Pinpoint the cell where the given text exists, returning its (x, y) midpoint coordinate. 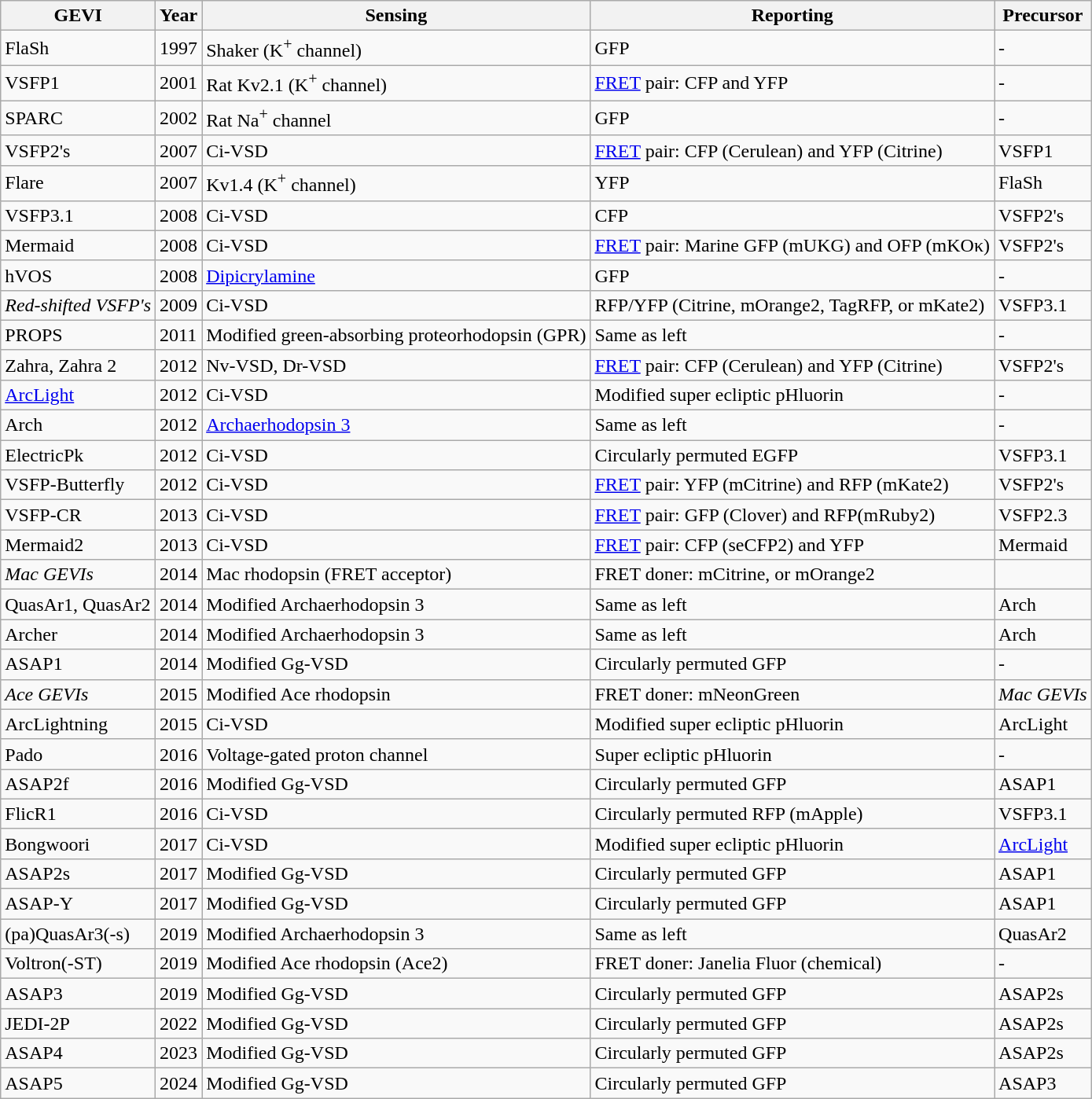
Red-shifted VSFP's (79, 305)
VSFP-Butterfly (79, 485)
GEVI (79, 16)
Modified Ace rhodopsin (Ace2) (396, 964)
JEDI-2P (79, 1024)
ASAP4 (79, 1053)
2022 (179, 1024)
2009 (179, 305)
FRET doner: Janelia Fluor (chemical) (792, 964)
Circularly permuted RFP (mApple) (792, 814)
Pado (79, 754)
SPARC (79, 118)
Ace GEVIs (79, 694)
2002 (179, 118)
ElectricPk (79, 455)
Rat Kv2.1 (K+ channel) (396, 83)
1997 (179, 49)
Archer (79, 634)
QuasAr2 (1043, 934)
2001 (179, 83)
QuasAr1, QuasAr2 (79, 605)
RFP/YFP (Citrine, mOrange2, TagRFP, or mKate2) (792, 305)
Super ecliptic pHluorin (792, 754)
Reporting (792, 16)
2024 (179, 1083)
VSFP-CR (79, 515)
Modified Ace rhodopsin (396, 694)
Shaker (K+ channel) (396, 49)
ArcLightning (79, 724)
ASAP-Y (79, 904)
Zahra, Zahra 2 (79, 365)
(pa)QuasAr3(-s) (79, 934)
PROPS (79, 335)
FRET pair: YFP (mCitrine) and RFP (mKate2) (792, 485)
FRET pair: Marine GFP (mUKG) and OFP (mKOκ) (792, 245)
Circularly permuted EGFP (792, 455)
FRET pair: GFP (Clover) and RFP(mRuby2) (792, 515)
Rat Na+ channel (396, 118)
2011 (179, 335)
FRET pair: CFP (seCFP2) and YFP (792, 545)
VSFP2.3 (1043, 515)
Dipicrylamine (396, 275)
ASAP5 (79, 1083)
Kv1.4 (K+ channel) (396, 184)
Voltage-gated proton channel (396, 754)
Mermaid2 (79, 545)
Modified green-absorbing proteorhodopsin (GPR) (396, 335)
2023 (179, 1053)
hVOS (79, 275)
Flare (79, 184)
FRET doner: mCitrine, or mOrange2 (792, 575)
Year (179, 16)
Precursor (1043, 16)
Voltron(-ST) (79, 964)
CFP (792, 215)
Nv-VSD, Dr-VSD (396, 365)
ASAP2f (79, 784)
YFP (792, 184)
Archaerhodopsin 3 (396, 425)
FRET doner: mNeonGreen (792, 694)
Bongwoori (79, 844)
FlicR1 (79, 814)
FRET pair: CFP and YFP (792, 83)
Mac rhodopsin (FRET acceptor) (396, 575)
Sensing (396, 16)
